Find where the given text appears and provide that cell's center as (X, Y) coordinate. 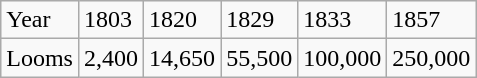
14,650 (182, 58)
55,500 (260, 58)
1829 (260, 20)
100,000 (342, 58)
1820 (182, 20)
250,000 (432, 58)
1833 (342, 20)
1857 (432, 20)
Year (40, 20)
2,400 (110, 58)
Looms (40, 58)
1803 (110, 20)
